Scan for the cell matching the given text and deliver its [x, y] coordinate at center. 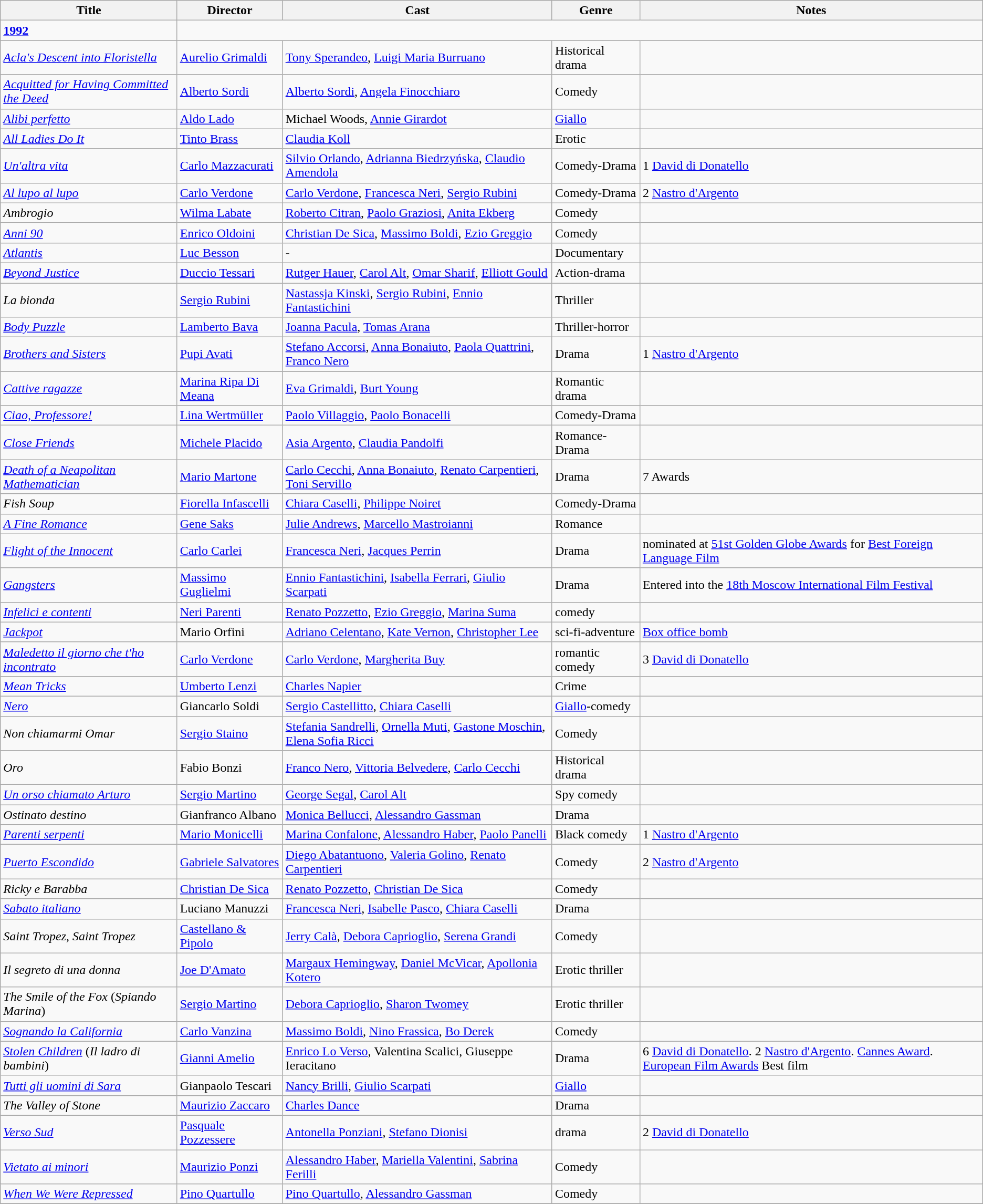
6 David di Donatello. 2 Nastro d'Argento. Cannes Award. European Film Awards Best film [811, 1058]
Cast [417, 11]
Paolo Villaggio, Paolo Bonacelli [417, 416]
Giallo-comedy [595, 706]
Julie Andrews, Marcello Mastroianni [417, 524]
Asia Argento, Claudia Pandolfi [417, 442]
1 David di Donatello [811, 166]
Acquitted for Having Committed the Deed [89, 91]
Neri Parenti [230, 612]
Roberto Citran, Paolo Graziosi, Anita Ekberg [417, 213]
Michele Placido [230, 442]
When We Were Repressed [89, 1194]
Aurelio Grimaldi [230, 58]
Non chiamarmi Omar [89, 733]
Anni 90 [89, 233]
Mario Monicelli [230, 835]
Thriller-horror [595, 327]
Massimo Boldi, Nino Frassica, Bo Derek [417, 1031]
Body Puzzle [89, 327]
Carlo Vanzina [230, 1031]
- [417, 253]
A Fine Romance [89, 524]
Chiara Caselli, Philippe Noiret [417, 504]
Pino Quartullo [230, 1194]
2 David di Donatello [811, 1133]
7 Awards [811, 477]
Vietato ai minori [89, 1166]
Silvio Orlando, Adrianna Biedrzyńska, Claudio Amendola [417, 166]
Renato Pozzetto, Ezio Greggio, Marina Suma [417, 612]
Genre [595, 11]
Francesca Neri, Isabelle Pasco, Chiara Caselli [417, 909]
Romance-Drama [595, 442]
Gene Saks [230, 524]
Beyond Justice [89, 273]
Rutger Hauer, Carol Alt, Omar Sharif, Elliott Gould [417, 273]
Close Friends [89, 442]
Un'altra vita [89, 166]
Charles Napier [417, 686]
Margaux Hemingway, Daniel McVicar, Apollonia Kotero [417, 970]
Franco Nero, Vittoria Belvedere, Carlo Cecchi [417, 768]
Adriano Celentano, Kate Vernon, Christopher Lee [417, 632]
Mario Orfini [230, 632]
Umberto Lenzi [230, 686]
Parenti serpenti [89, 835]
Director [230, 11]
Charles Dance [417, 1105]
Atlantis [89, 253]
Tutti gli uomini di Sara [89, 1085]
Marina Confalone, Alessandro Haber, Paolo Panelli [417, 835]
Fabio Bonzi [230, 768]
Nero [89, 706]
Cattive ragazze [89, 389]
Gangsters [89, 585]
Thriller [595, 299]
Flight of the Innocent [89, 551]
Marina Ripa Di Meana [230, 389]
Eva Grimaldi, Burt Young [417, 389]
Claudia Koll [417, 139]
Renato Pozzetto, Christian De Sica [417, 889]
Joanna Pacula, Tomas Arana [417, 327]
Diego Abatantuono, Valeria Golino, Renato Carpentieri [417, 862]
Mean Tricks [89, 686]
Aldo Lado [230, 119]
Ciao, Professore! [89, 416]
Jackpot [89, 632]
Oro [89, 768]
Enrico Oldoini [230, 233]
Il segreto di una donna [89, 970]
comedy [595, 612]
Saint Tropez, Saint Tropez [89, 936]
Francesca Neri, Jacques Perrin [417, 551]
Nancy Brilli, Giulio Scarpati [417, 1085]
Maurizio Zaccaro [230, 1105]
Sabato italiano [89, 909]
Fish Soup [89, 504]
Verso Sud [89, 1133]
Alessandro Haber, Mariella Valentini, Sabrina Ferilli [417, 1166]
Jerry Calà, Debora Caprioglio, Serena Grandi [417, 936]
Title [89, 11]
Al lupo al lupo [89, 193]
Luc Besson [230, 253]
Ostinato destino [89, 815]
All Ladies Do It [89, 139]
Sergio Castellitto, Chiara Caselli [417, 706]
Sergio Staino [230, 733]
Stolen Children (Il ladro di bambini) [89, 1058]
Maurizio Ponzi [230, 1166]
Antonella Ponziani, Stefano Dionisi [417, 1133]
Romance [595, 524]
sci-fi-adventure [595, 632]
Wilma Labate [230, 213]
Acla's Descent into Floristella [89, 58]
Alberto Sordi, Angela Finocchiaro [417, 91]
Christian De Sica [230, 889]
Documentary [595, 253]
Infelici e contenti [89, 612]
Enrico Lo Verso, Valentina Scalici, Giuseppe Ieracitano [417, 1058]
Mario Martone [230, 477]
Fiorella Infascelli [230, 504]
Gianni Amelio [230, 1058]
Spy comedy [595, 795]
Alberto Sordi [230, 91]
nominated at 51st Golden Globe Awards for Best Foreign Language Film [811, 551]
Maledetto il giorno che t'ho incontrato [89, 659]
Luciano Manuzzi [230, 909]
Joe D'Amato [230, 970]
Massimo Guglielmi [230, 585]
Pupi Avati [230, 354]
Un orso chiamato Arturo [89, 795]
Christian De Sica, Massimo Boldi, Ezio Greggio [417, 233]
Ricky e Barabba [89, 889]
Lina Wertmüller [230, 416]
Box office bomb [811, 632]
Erotic [595, 139]
The Valley of Stone [89, 1105]
Carlo Cecchi, Anna Bonaiuto, Renato Carpentieri, Toni Servillo [417, 477]
La bionda [89, 299]
Ambrogio [89, 213]
Sognando la California [89, 1031]
Puerto Escondido [89, 862]
Gianpaolo Tescari [230, 1085]
1992 [89, 30]
The Smile of the Fox (Spiando Marina) [89, 1004]
Romantic drama [595, 389]
George Segal, Carol Alt [417, 795]
Duccio Tessari [230, 273]
Black comedy [595, 835]
romantic comedy [595, 659]
Debora Caprioglio, Sharon Twomey [417, 1004]
Notes [811, 11]
Carlo Carlei [230, 551]
Pasquale Pozzessere [230, 1133]
Ennio Fantastichini, Isabella Ferrari, Giulio Scarpati [417, 585]
Sergio Rubini [230, 299]
Carlo Mazzacurati [230, 166]
Giancarlo Soldi [230, 706]
Stefano Accorsi, Anna Bonaiuto, Paola Quattrini, Franco Nero [417, 354]
Brothers and Sisters [89, 354]
drama [595, 1133]
Entered into the 18th Moscow International Film Festival [811, 585]
Tony Sperandeo, Luigi Maria Burruano [417, 58]
Castellano & Pipolo [230, 936]
Gabriele Salvatores [230, 862]
Monica Bellucci, Alessandro Gassman [417, 815]
Death of a Neapolitan Mathematician [89, 477]
Crime [595, 686]
Action-drama [595, 273]
3 David di Donatello [811, 659]
Carlo Verdone, Francesca Neri, Sergio Rubini [417, 193]
Lamberto Bava [230, 327]
Gianfranco Albano [230, 815]
Pino Quartullo, Alessandro Gassman [417, 1194]
Carlo Verdone, Margherita Buy [417, 659]
Tinto Brass [230, 139]
Alibi perfetto [89, 119]
Michael Woods, Annie Girardot [417, 119]
Nastassja Kinski, Sergio Rubini, Ennio Fantastichini [417, 299]
Stefania Sandrelli, Ornella Muti, Gastone Moschin, Elena Sofia Ricci [417, 733]
